Output the (X, Y) coordinate of the center of the cell containing the given text.  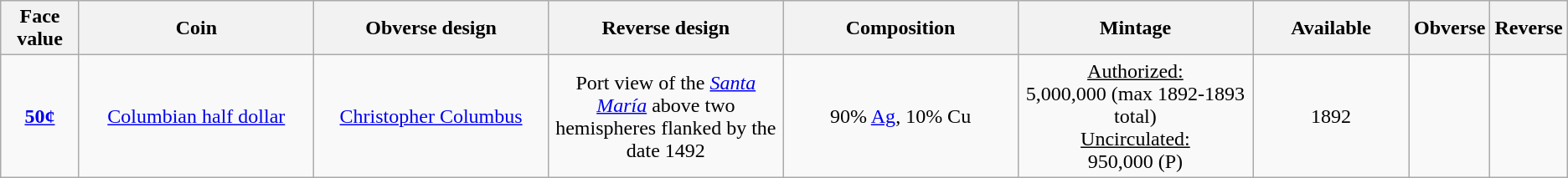
1892 (1332, 116)
Obverse (1450, 28)
Mintage (1135, 28)
Port view of the Santa María above two hemispheres flanked by the date 1492 (666, 116)
Authorized:5,000,000 (max 1892-1893 total)Uncirculated:950,000 (P) (1135, 116)
Reverse (1529, 28)
Available (1332, 28)
50¢ (40, 116)
Obverse design (431, 28)
Face value (40, 28)
Coin (196, 28)
Reverse design (666, 28)
Christopher Columbus (431, 116)
Columbian half dollar (196, 116)
Composition (900, 28)
90% Ag, 10% Cu (900, 116)
